Return the (x, y) coordinate for the center point of the cell that contains the specified text.  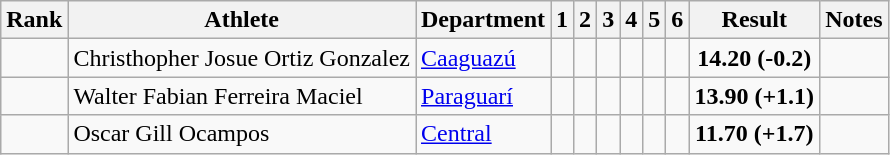
Result (754, 20)
2 (586, 20)
Department (484, 20)
Walter Fabian Ferreira Maciel (242, 96)
13.90 (+1.1) (754, 96)
5 (654, 20)
Central (484, 134)
Christhopher Josue Ortiz Gonzalez (242, 58)
Athlete (242, 20)
6 (678, 20)
14.20 (-0.2) (754, 58)
Notes (854, 20)
Paraguarí (484, 96)
4 (632, 20)
Oscar Gill Ocampos (242, 134)
Rank (34, 20)
1 (562, 20)
3 (608, 20)
11.70 (+1.7) (754, 134)
Caaguazú (484, 58)
